Return the (X, Y) coordinate for the center point of the cell that contains the specified text.  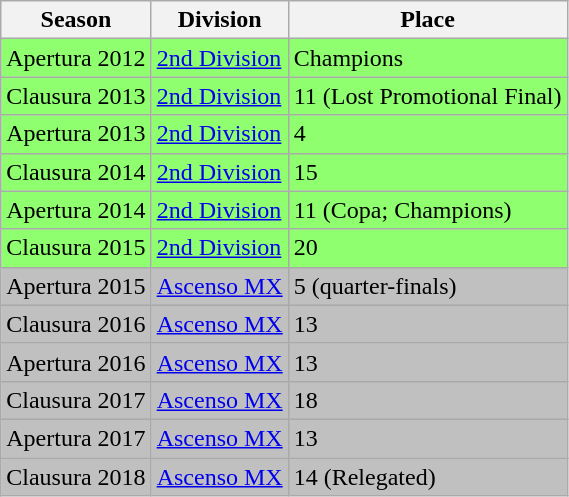
Apertura 2016 (76, 362)
5 (quarter-finals) (428, 286)
Clausura 2018 (76, 477)
Apertura 2017 (76, 438)
Apertura 2014 (76, 210)
14 (Relegated) (428, 477)
Clausura 2014 (76, 172)
4 (428, 134)
Clausura 2017 (76, 400)
18 (428, 400)
Clausura 2016 (76, 324)
Champions (428, 58)
11 (Lost Promotional Final) (428, 96)
11 (Copa; Champions) (428, 210)
Apertura 2012 (76, 58)
Apertura 2013 (76, 134)
Season (76, 20)
20 (428, 248)
15 (428, 172)
Apertura 2015 (76, 286)
Clausura 2013 (76, 96)
Place (428, 20)
Clausura 2015 (76, 248)
Division (220, 20)
